Identify which cell holds the provided text, then report its [X, Y] central coordinate. 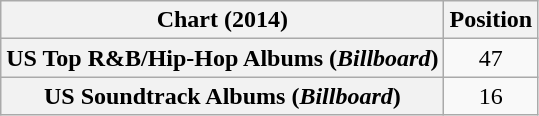
Chart (2014) [222, 20]
US Soundtrack Albums (Billboard) [222, 96]
47 [491, 58]
US Top R&B/Hip-Hop Albums (Billboard) [222, 58]
16 [491, 96]
Position [491, 20]
